Search for the cell housing the specified text and yield its (x, y) center coordinate. 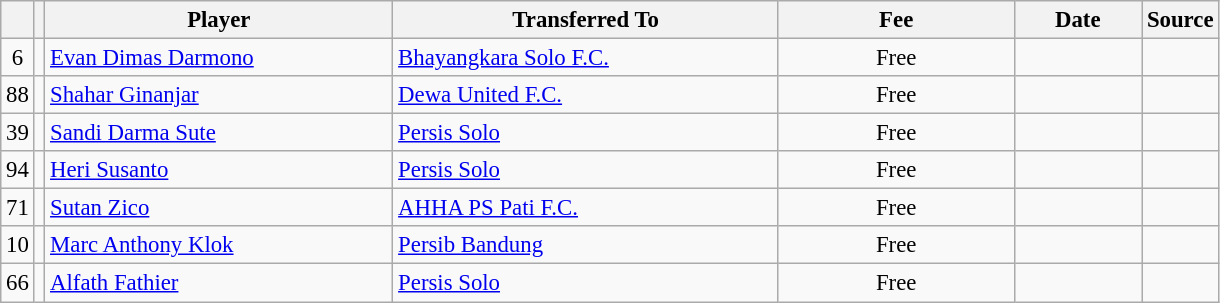
Shahar Ginanjar (219, 95)
Alfath Fathier (219, 283)
Player (219, 20)
Bhayangkara Solo F.C. (586, 58)
Sutan Zico (219, 208)
Persib Bandung (586, 245)
39 (18, 133)
Heri Susanto (219, 170)
88 (18, 95)
Dewa United F.C. (586, 95)
Source (1180, 20)
10 (18, 245)
AHHA PS Pati F.C. (586, 208)
66 (18, 283)
94 (18, 170)
Marc Anthony Klok (219, 245)
Evan Dimas Darmono (219, 58)
Fee (896, 20)
Sandi Darma Sute (219, 133)
Date (1078, 20)
6 (18, 58)
71 (18, 208)
Transferred To (586, 20)
